From the cell containing the given text, extract its center point as (X, Y) coordinate. 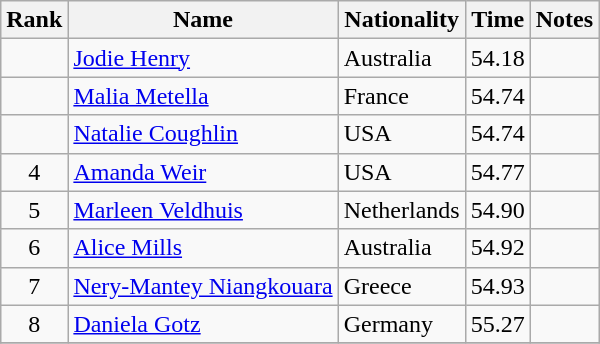
5 (34, 210)
6 (34, 248)
Rank (34, 20)
Amanda Weir (203, 172)
8 (34, 324)
54.77 (498, 172)
Netherlands (402, 210)
Germany (402, 324)
Notes (564, 20)
Natalie Coughlin (203, 134)
55.27 (498, 324)
Name (203, 20)
Alice Mills (203, 248)
54.90 (498, 210)
Malia Metella (203, 96)
Time (498, 20)
54.92 (498, 248)
7 (34, 286)
Greece (402, 286)
Jodie Henry (203, 58)
54.93 (498, 286)
Nationality (402, 20)
4 (34, 172)
Daniela Gotz (203, 324)
54.18 (498, 58)
France (402, 96)
Marleen Veldhuis (203, 210)
Nery-Mantey Niangkouara (203, 286)
